Detect which cell encompasses the target text, then output its [x, y] center coordinate. 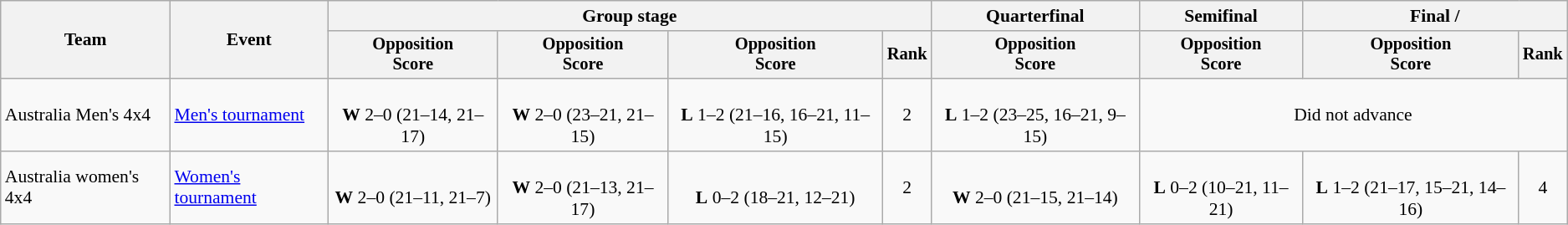
Men's tournament [249, 115]
Event [249, 40]
Australia women's 4x4 [85, 187]
W 2–0 (21–13, 21–17) [582, 187]
L 1–2 (21–16, 16–21, 11–15) [776, 115]
L 1–2 (23–25, 16–21, 9–15) [1035, 115]
Did not advance [1353, 115]
Australia Men's 4x4 [85, 115]
W 2–0 (21–11, 21–7) [413, 187]
W 2–0 (23–21, 21–15) [582, 115]
W 2–0 (21–15, 21–14) [1035, 187]
L 0–2 (18–21, 12–21) [776, 187]
Group stage [629, 16]
Final / [1435, 16]
Team [85, 40]
Quarterfinal [1035, 16]
Semifinal [1221, 16]
W 2–0 (21–14, 21–17) [413, 115]
Women's tournament [249, 187]
L 0–2 (10–21, 11–21) [1221, 187]
L 1–2 (21–17, 15–21, 14–16) [1411, 187]
4 [1543, 187]
